Locate the cell with the specified text and output its [X, Y] center coordinate. 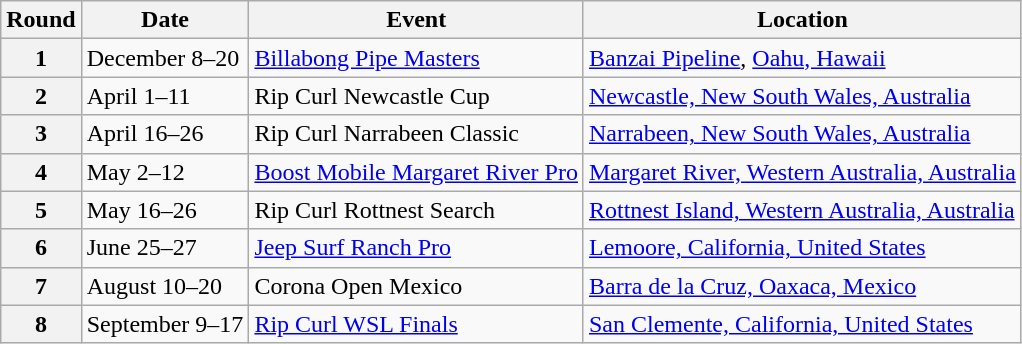
Rip Curl Rottnest Search [416, 210]
Margaret River, Western Australia, Australia [802, 172]
Round [41, 20]
September 9–17 [165, 324]
8 [41, 324]
4 [41, 172]
Location [802, 20]
Newcastle, New South Wales, Australia [802, 96]
May 16–26 [165, 210]
Corona Open Mexico [416, 286]
Boost Mobile Margaret River Pro [416, 172]
Rottnest Island, Western Australia, Australia [802, 210]
May 2–12 [165, 172]
Event [416, 20]
3 [41, 134]
Banzai Pipeline, Oahu, Hawaii [802, 58]
April 1–11 [165, 96]
Billabong Pipe Masters [416, 58]
Barra de la Cruz, Oaxaca, Mexico [802, 286]
Narrabeen, New South Wales, Australia [802, 134]
Rip Curl WSL Finals [416, 324]
Lemoore, California, United States [802, 248]
San Clemente, California, United States [802, 324]
Rip Curl Narrabeen Classic [416, 134]
August 10–20 [165, 286]
2 [41, 96]
1 [41, 58]
April 16–26 [165, 134]
December 8–20 [165, 58]
6 [41, 248]
5 [41, 210]
June 25–27 [165, 248]
7 [41, 286]
Jeep Surf Ranch Pro [416, 248]
Rip Curl Newcastle Cup [416, 96]
Date [165, 20]
